Determine the (X, Y) coordinate at the center of the cell enclosing the given text.  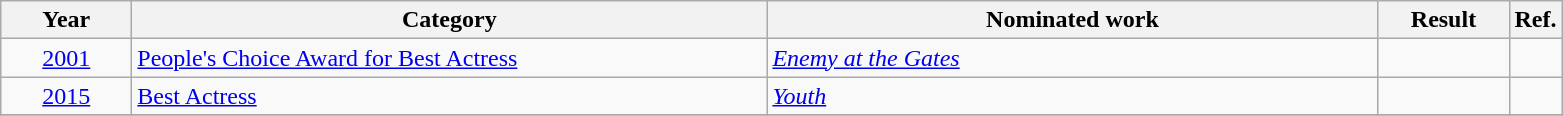
Ref. (1536, 20)
Result (1444, 20)
Youth (1072, 96)
People's Choice Award for Best Actress (450, 58)
Year (66, 20)
Best Actress (450, 96)
Category (450, 20)
Enemy at the Gates (1072, 58)
2001 (66, 58)
2015 (66, 96)
Nominated work (1072, 20)
